Output the (x, y) coordinate of the center of the cell containing the given text.  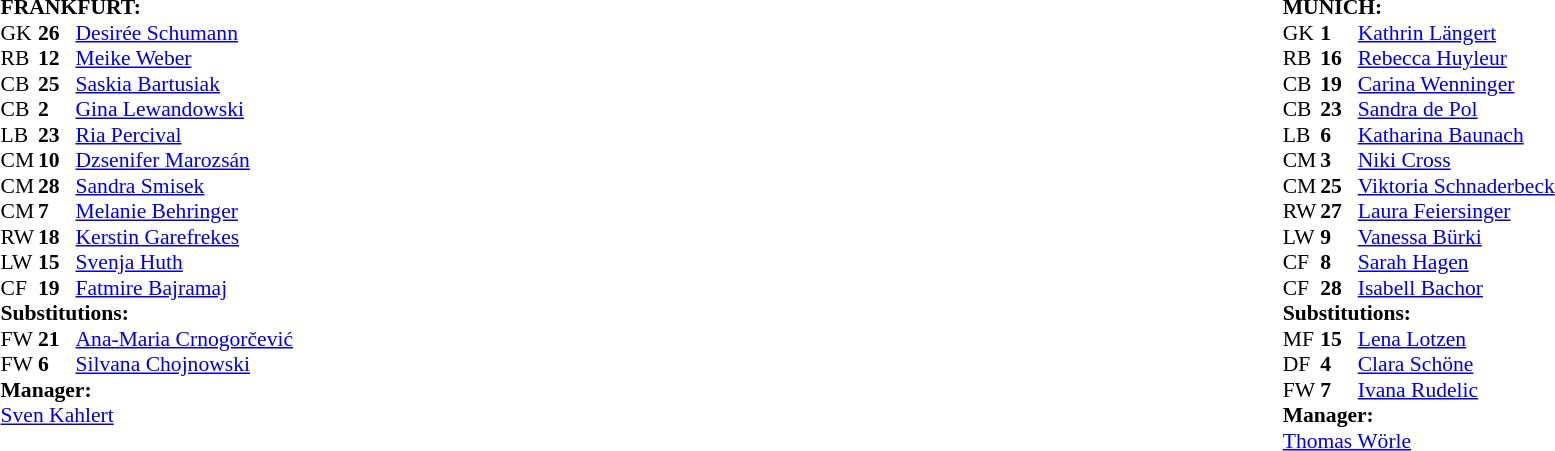
MF (1302, 339)
Melanie Behringer (185, 211)
Saskia Bartusiak (185, 84)
Desirée Schumann (185, 33)
Katharina Baunach (1456, 135)
Svenja Huth (185, 263)
Dzsenifer Marozsán (185, 161)
26 (57, 33)
Vanessa Bürki (1456, 237)
Kerstin Garefrekes (185, 237)
4 (1339, 365)
Rebecca Huyleur (1456, 59)
Sarah Hagen (1456, 263)
8 (1339, 263)
12 (57, 59)
27 (1339, 211)
Silvana Chojnowski (185, 365)
3 (1339, 161)
Sandra Smisek (185, 186)
Laura Feiersinger (1456, 211)
1 (1339, 33)
Niki Cross (1456, 161)
Sven Kahlert (146, 415)
Ana-Maria Crnogorčević (185, 339)
DF (1302, 365)
Viktoria Schnaderbeck (1456, 186)
21 (57, 339)
Ivana Rudelic (1456, 390)
Isabell Bachor (1456, 288)
Ria Percival (185, 135)
18 (57, 237)
Gina Lewandowski (185, 109)
Lena Lotzen (1456, 339)
Carina Wenninger (1456, 84)
Meike Weber (185, 59)
2 (57, 109)
Clara Schöne (1456, 365)
Sandra de Pol (1456, 109)
10 (57, 161)
Kathrin Längert (1456, 33)
16 (1339, 59)
Fatmire Bajramaj (185, 288)
9 (1339, 237)
